Provide the [X, Y] coordinate of the cell's center where the given text is located.  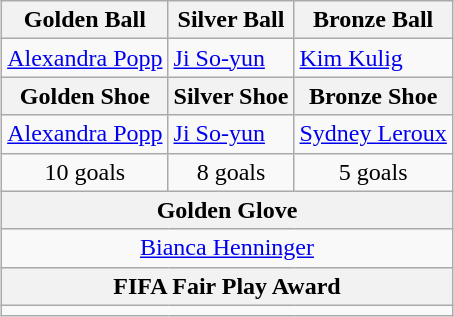
Silver Shoe [231, 96]
5 goals [373, 172]
10 goals [85, 172]
Sydney Leroux [373, 134]
Golden Ball [85, 20]
Bronze Shoe [373, 96]
Bronze Ball [373, 20]
Bianca Henninger [228, 248]
8 goals [231, 172]
Kim Kulig [373, 58]
FIFA Fair Play Award [228, 286]
Silver Ball [231, 20]
Golden Glove [228, 210]
Golden Shoe [85, 96]
